From the cell containing the given text, extract its center point as (X, Y) coordinate. 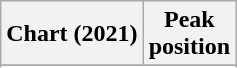
Chart (2021) (72, 34)
Peakposition (189, 34)
